Locate the cell with the specified text and output its (X, Y) center coordinate. 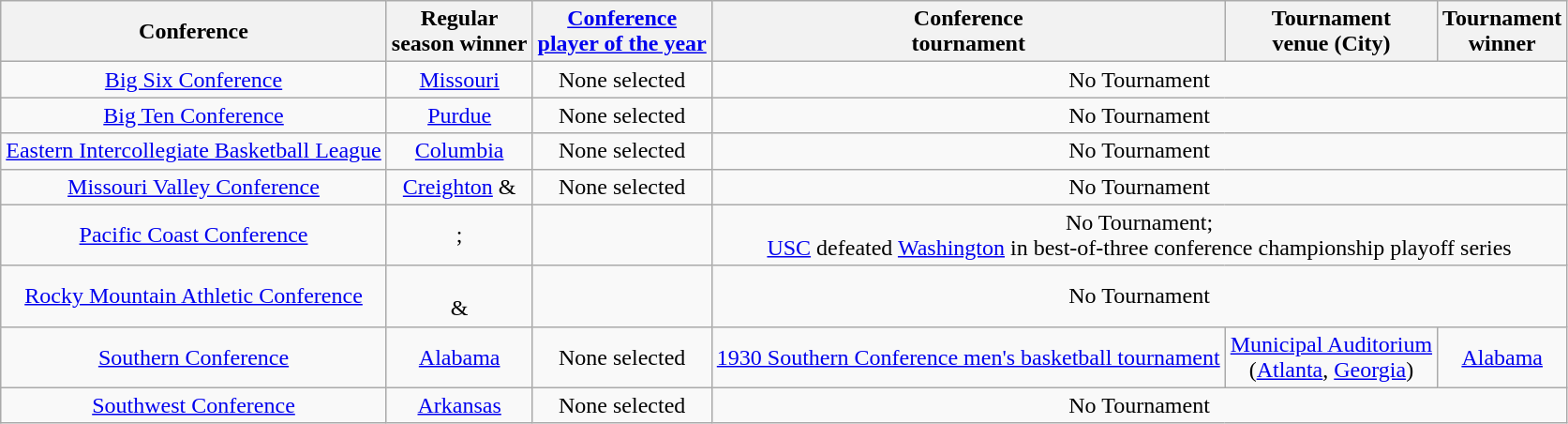
Regular season winner (459, 32)
1930 Southern Conference men's basketball tournament (968, 356)
Missouri Valley Conference (194, 187)
Tournament venue (City) (1331, 32)
Tournament winner (1502, 32)
Creighton & (459, 187)
Columbia (459, 151)
No Tournament;USC defeated Washington in best-of-three conference championship playoff series (1140, 235)
Southwest Conference (194, 405)
& (459, 296)
; (459, 235)
Big Ten Conference (194, 115)
Conference player of the year (622, 32)
Municipal Auditorium(Atlanta, Georgia) (1331, 356)
Eastern Intercollegiate Basketball League (194, 151)
Southern Conference (194, 356)
Conference (194, 32)
Rocky Mountain Athletic Conference (194, 296)
Missouri (459, 80)
Arkansas (459, 405)
Big Six Conference (194, 80)
Purdue (459, 115)
Pacific Coast Conference (194, 235)
Conference tournament (968, 32)
